Detect which cell encompasses the target text, then output its (X, Y) center coordinate. 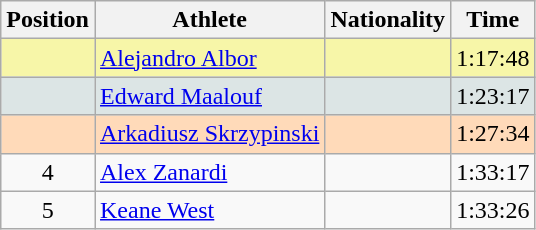
Keane West (209, 210)
Alejandro Albor (209, 58)
Nationality (388, 20)
4 (48, 172)
Time (493, 20)
Arkadiusz Skrzypinski (209, 134)
1:17:48 (493, 58)
Alex Zanardi (209, 172)
1:33:26 (493, 210)
Edward Maalouf (209, 96)
1:27:34 (493, 134)
Position (48, 20)
1:23:17 (493, 96)
1:33:17 (493, 172)
5 (48, 210)
Athlete (209, 20)
